Capture the cell that displays the provided text and extract its [X, Y] central coordinate. 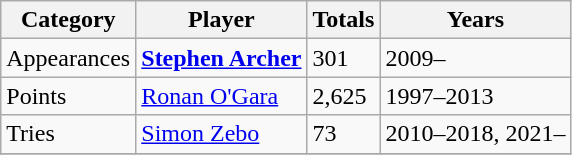
Appearances [68, 58]
Years [476, 20]
1997–2013 [476, 96]
Category [68, 20]
73 [344, 134]
Tries [68, 134]
Simon Zebo [222, 134]
Stephen Archer [222, 58]
2,625 [344, 96]
Points [68, 96]
Ronan O'Gara [222, 96]
Player [222, 20]
Totals [344, 20]
2010–2018, 2021– [476, 134]
2009– [476, 58]
301 [344, 58]
